Extract the [X, Y] coordinate from the center of the cell holding the provided text.  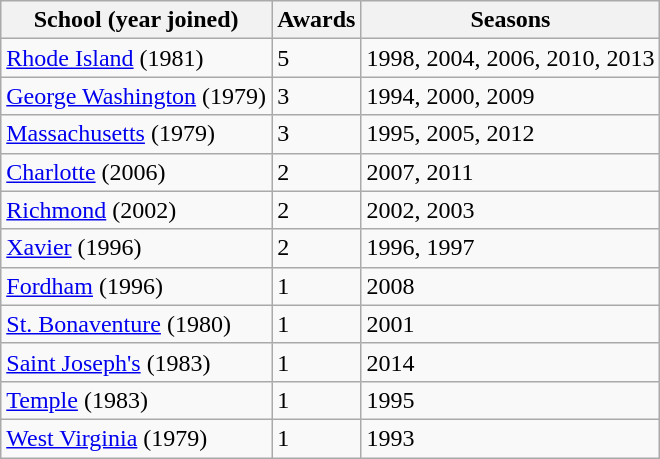
2002, 2003 [510, 210]
Rhode Island (1981) [136, 58]
Fordham (1996) [136, 286]
1993 [510, 438]
Xavier (1996) [136, 248]
2014 [510, 362]
Temple (1983) [136, 400]
2008 [510, 286]
1995, 2005, 2012 [510, 134]
Seasons [510, 20]
2007, 2011 [510, 172]
1996, 1997 [510, 248]
St. Bonaventure (1980) [136, 324]
Charlotte (2006) [136, 172]
1998, 2004, 2006, 2010, 2013 [510, 58]
Massachusetts (1979) [136, 134]
George Washington (1979) [136, 96]
Saint Joseph's (1983) [136, 362]
2001 [510, 324]
5 [316, 58]
1994, 2000, 2009 [510, 96]
West Virginia (1979) [136, 438]
1995 [510, 400]
Richmond (2002) [136, 210]
Awards [316, 20]
School (year joined) [136, 20]
